Capture the cell that displays the provided text and extract its [X, Y] central coordinate. 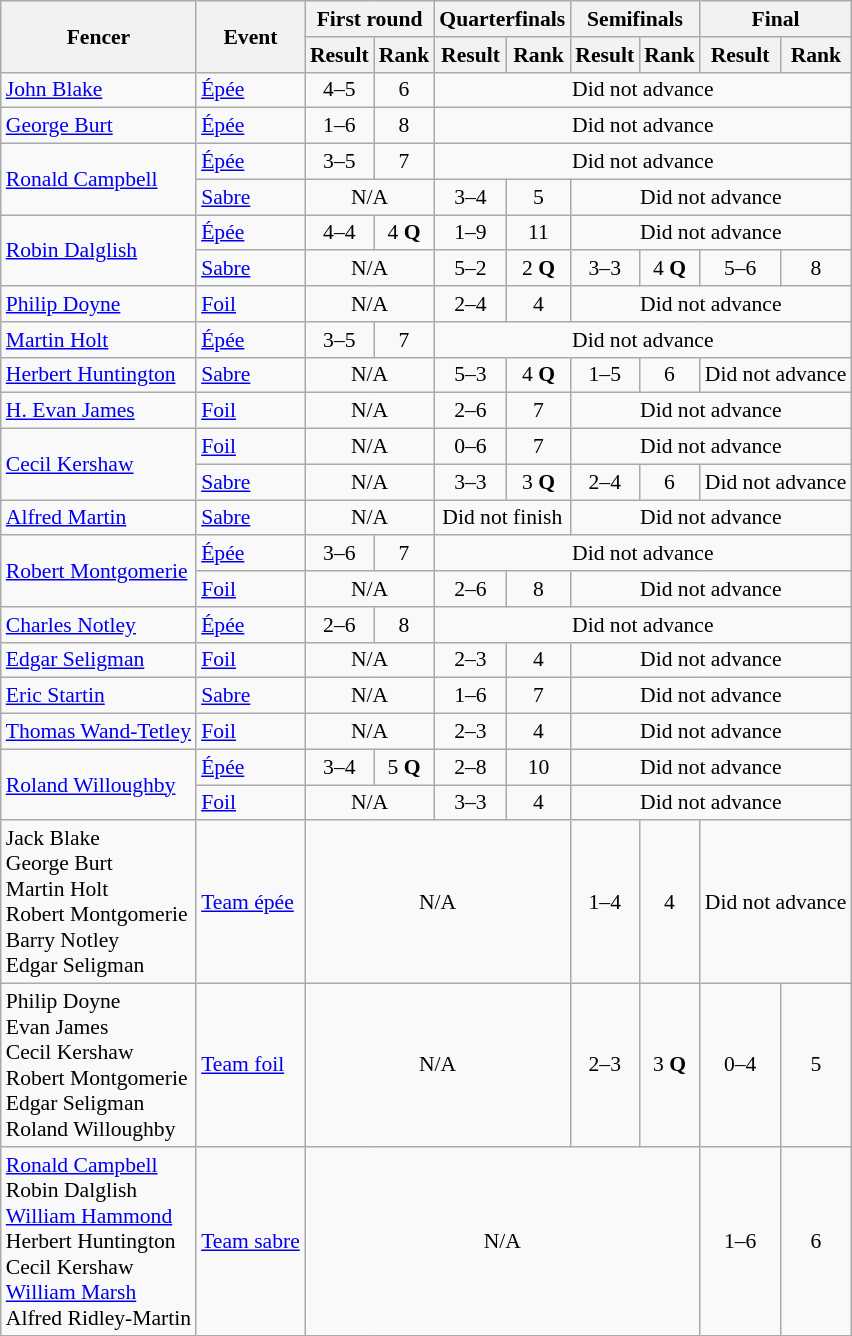
Fencer [98, 36]
Charles Notley [98, 625]
Roland Willoughby [98, 784]
Philip Doyne [98, 304]
Cecil Kershaw [98, 464]
11 [539, 233]
Robert Montgomerie [98, 572]
Event [250, 36]
John Blake [98, 90]
0–4 [740, 1066]
Eric Startin [98, 696]
Alfred Martin [98, 518]
Philip Doyne Evan James Cecil Kershaw Robert Montgomerie Edgar Seligman Roland Willoughby [98, 1066]
First round [370, 19]
Ronald Campbell [98, 180]
5–6 [740, 269]
4–4 [340, 233]
Edgar Seligman [98, 660]
Herbert Huntington [98, 375]
Team sabre [250, 1242]
Robin Dalglish [98, 250]
0–6 [470, 447]
Ronald Campbell Robin Dalglish William Hammond Herbert Huntington Cecil Kershaw William Marsh Alfred Ridley-Martin [98, 1242]
George Burt [98, 126]
3–6 [340, 554]
Team foil [250, 1066]
5–3 [470, 375]
1–5 [604, 375]
2–8 [470, 767]
2 Q [539, 269]
Jack Blake George Burt Martin Holt Robert Montgomerie Barry Notley Edgar Seligman [98, 902]
Final [776, 19]
4–5 [340, 90]
5 Q [404, 767]
Team épée [250, 902]
5–2 [470, 269]
1–9 [470, 233]
Semifinals [634, 19]
Quarterfinals [502, 19]
Thomas Wand-Tetley [98, 732]
H. Evan James [98, 411]
Martin Holt [98, 340]
1–4 [604, 902]
Did not finish [502, 518]
10 [539, 767]
